For the text-containing cell, return its midpoint in [X, Y] coordinate format. 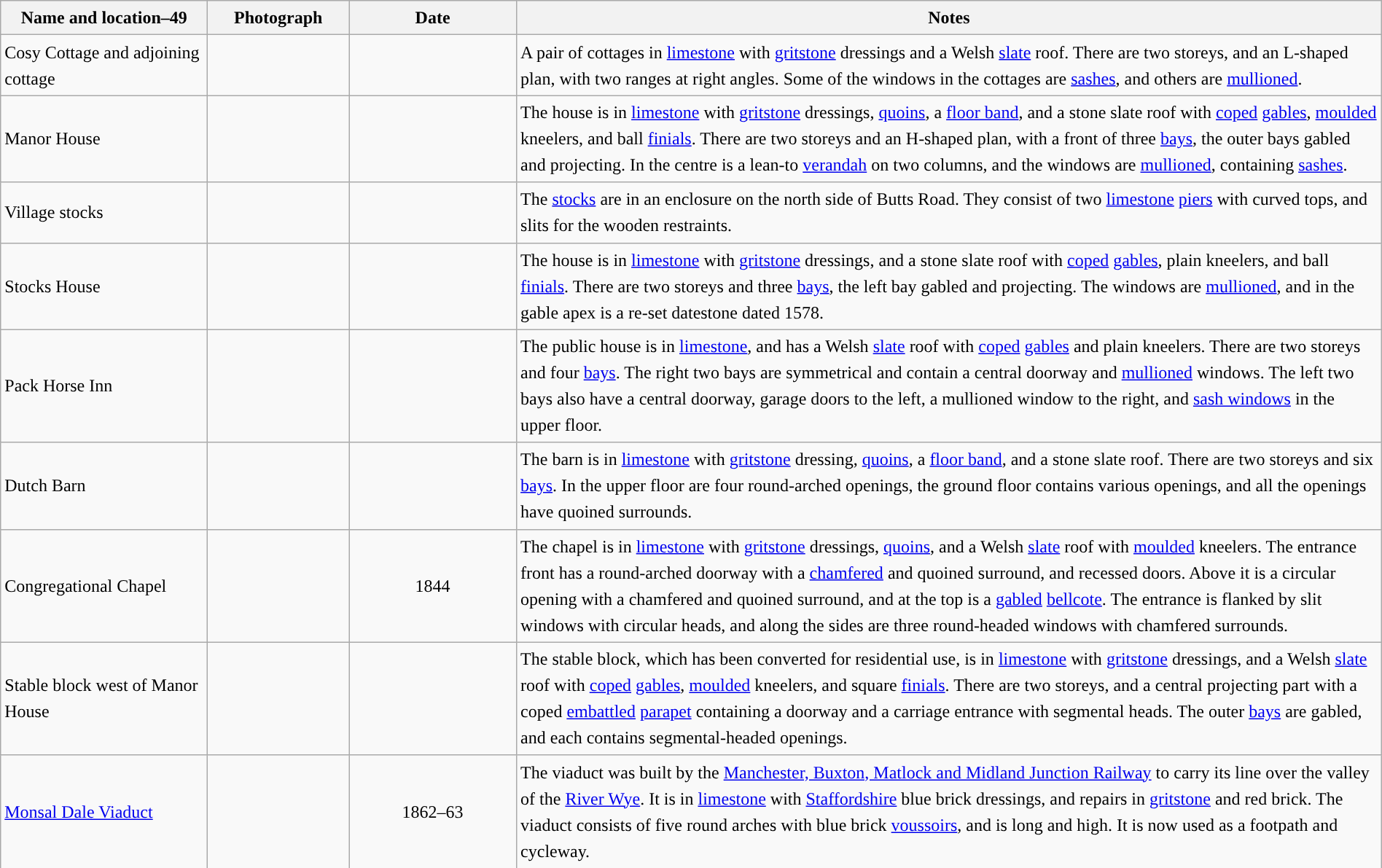
Cosy Cottage and adjoining cottage [104, 66]
Stocks House [104, 286]
1844 [433, 586]
Village stocks [104, 213]
Stable block west of Manor House [104, 698]
Name and location–49 [104, 17]
1862–63 [433, 812]
Date [433, 17]
Monsal Dale Viaduct [104, 812]
Manor House [104, 138]
Pack Horse Inn [104, 386]
Notes [949, 17]
Photograph [278, 17]
Dutch Barn [104, 485]
Congregational Chapel [104, 586]
